Find where the given text appears and provide that cell's center as (x, y) coordinate. 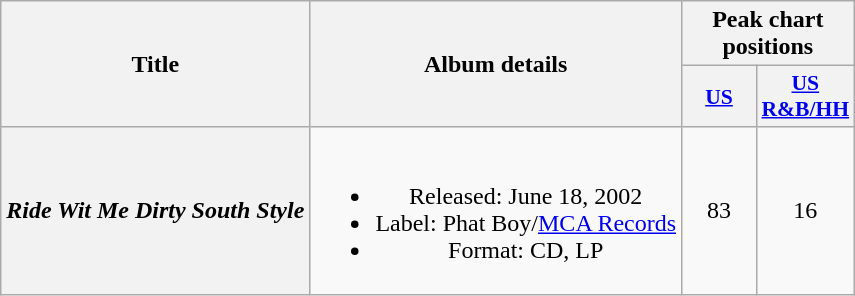
Peak chart positions (768, 34)
16 (805, 210)
US (720, 96)
Ride Wit Me Dirty South Style (156, 210)
US R&B/HH (805, 96)
83 (720, 210)
Released: June 18, 2002Label: Phat Boy/MCA RecordsFormat: CD, LP (496, 210)
Album details (496, 64)
Title (156, 64)
